For the text-containing cell, return its midpoint in (x, y) coordinate format. 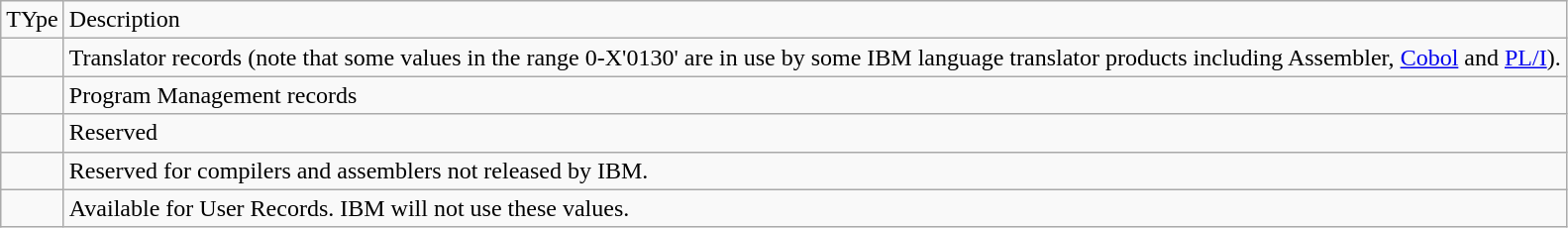
Available for User Records. IBM will not use these values. (814, 208)
Program Management records (814, 95)
Reserved (814, 133)
TYpe (33, 20)
Reserved for compilers and assemblers not released by IBM. (814, 171)
Description (814, 20)
